Identify which cell holds the provided text, then report its [x, y] central coordinate. 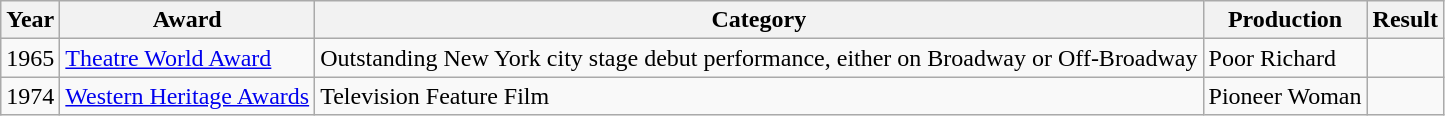
Pioneer Woman [1285, 96]
Television Feature Film [759, 96]
Outstanding New York city stage debut performance, either on Broadway or Off-Broadway [759, 58]
Poor Richard [1285, 58]
Year [30, 20]
1965 [30, 58]
Result [1405, 20]
Western Heritage Awards [188, 96]
1974 [30, 96]
Award [188, 20]
Production [1285, 20]
Category [759, 20]
Theatre World Award [188, 58]
